Detect which cell encompasses the target text, then output its [X, Y] center coordinate. 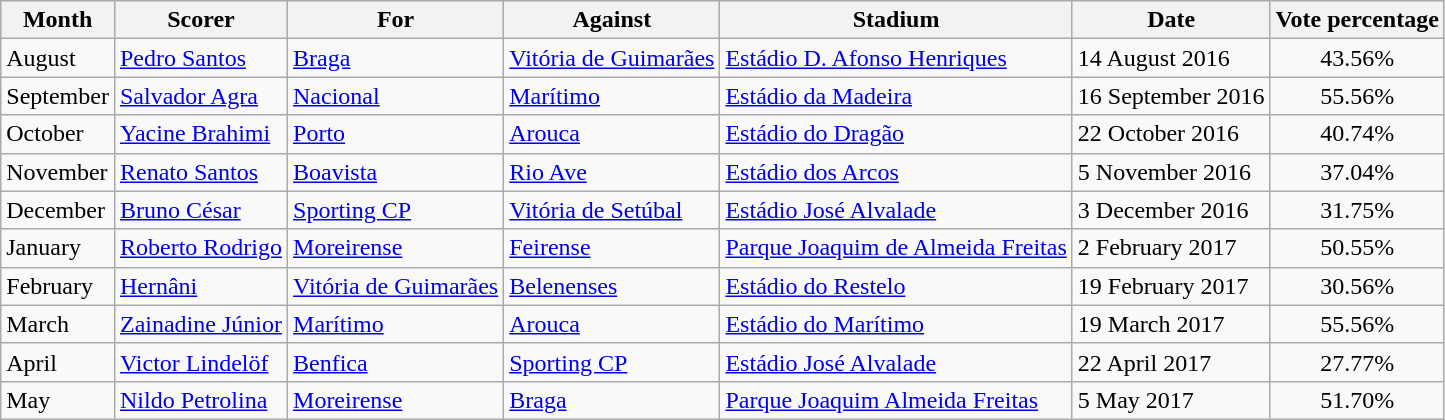
Roberto Rodrigo [200, 248]
Nacional [396, 96]
Scorer [200, 20]
Estádio da Madeira [896, 96]
Estádio do Restelo [896, 286]
December [58, 210]
October [58, 134]
14 August 2016 [1171, 58]
Parque Joaquim de Almeida Freitas [896, 248]
Against [612, 20]
Feirense [612, 248]
22 October 2016 [1171, 134]
Nildo Petrolina [200, 400]
51.70% [1357, 400]
27.77% [1357, 362]
Vote percentage [1357, 20]
Benfica [396, 362]
22 April 2017 [1171, 362]
Rio Ave [612, 172]
Pedro Santos [200, 58]
Stadium [896, 20]
Month [58, 20]
Estádio dos Arcos [896, 172]
30.56% [1357, 286]
Vitória de Setúbal [612, 210]
Salvador Agra [200, 96]
19 March 2017 [1171, 324]
Yacine Brahimi [200, 134]
Bruno César [200, 210]
August [58, 58]
Date [1171, 20]
3 December 2016 [1171, 210]
November [58, 172]
2 February 2017 [1171, 248]
September [58, 96]
Estádio do Dragão [896, 134]
January [58, 248]
19 February 2017 [1171, 286]
Victor Lindelöf [200, 362]
40.74% [1357, 134]
May [58, 400]
Boavista [396, 172]
April [58, 362]
5 May 2017 [1171, 400]
5 November 2016 [1171, 172]
43.56% [1357, 58]
March [58, 324]
Estádio do Marítimo [896, 324]
16 September 2016 [1171, 96]
Renato Santos [200, 172]
Hernâni [200, 286]
Estádio D. Afonso Henriques [896, 58]
February [58, 286]
Zainadine Júnior [200, 324]
Parque Joaquim Almeida Freitas [896, 400]
31.75% [1357, 210]
50.55% [1357, 248]
For [396, 20]
37.04% [1357, 172]
Porto [396, 134]
Belenenses [612, 286]
